Find where the given text appears and provide that cell's center as [x, y] coordinate. 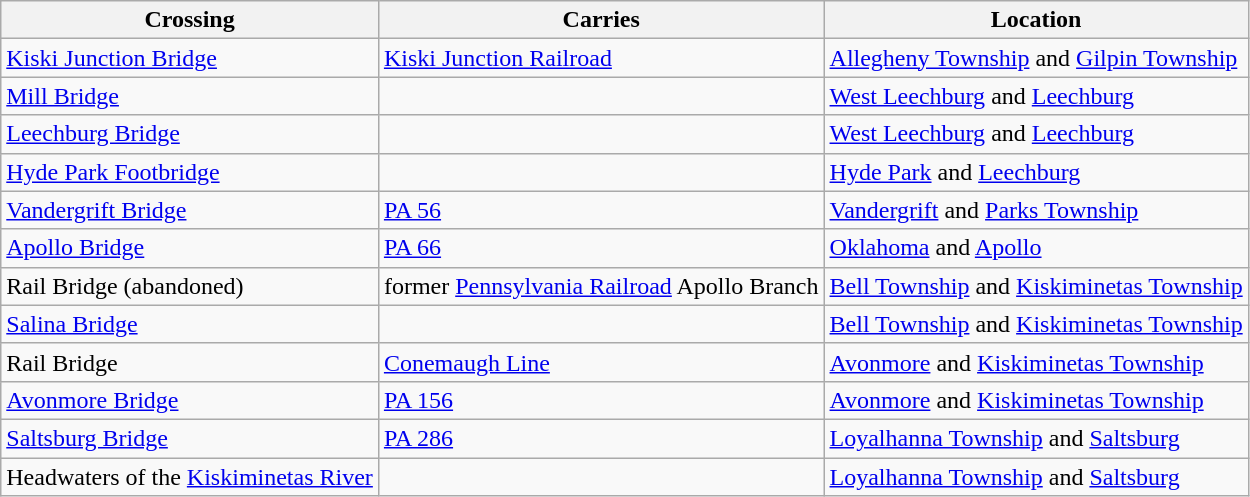
Oklahoma and Apollo [1036, 248]
PA 56 [601, 210]
Allegheny Township and Gilpin Township [1036, 58]
Kiski Junction Railroad [601, 58]
Conemaugh Line [601, 362]
Mill Bridge [190, 96]
Crossing [190, 20]
Vandergrift and Parks Township [1036, 210]
PA 66 [601, 248]
Hyde Park Footbridge [190, 172]
Hyde Park and Leechburg [1036, 172]
PA 156 [601, 400]
Rail Bridge (abandoned) [190, 286]
Vandergrift Bridge [190, 210]
Rail Bridge [190, 362]
Location [1036, 20]
Carries [601, 20]
PA 286 [601, 438]
Saltsburg Bridge [190, 438]
Kiski Junction Bridge [190, 58]
Salina Bridge [190, 324]
Headwaters of the Kiskiminetas River [190, 477]
Avonmore Bridge [190, 400]
former Pennsylvania Railroad Apollo Branch [601, 286]
Apollo Bridge [190, 248]
Leechburg Bridge [190, 134]
